From the cell containing the given text, extract its center point as (x, y) coordinate. 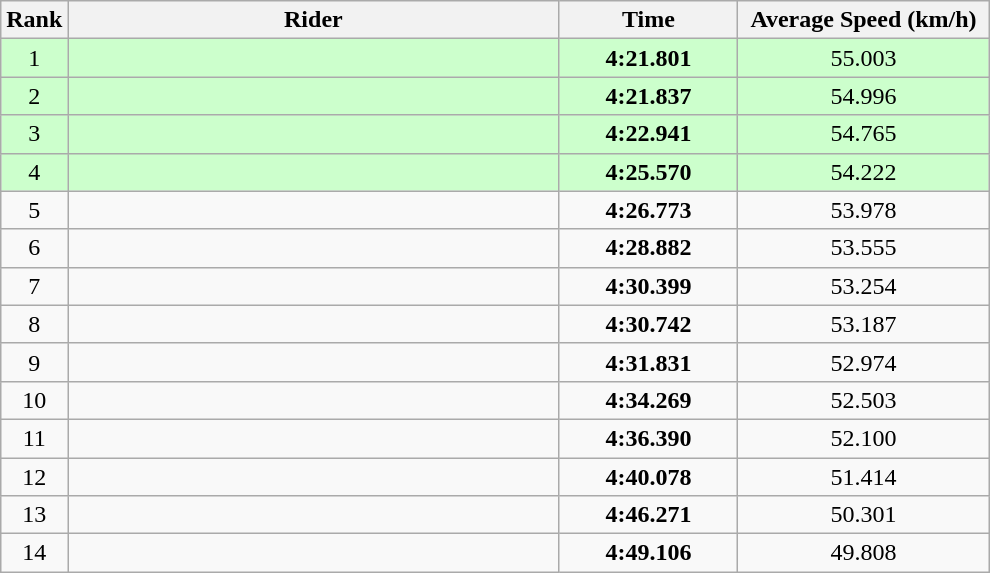
55.003 (864, 58)
54.222 (864, 172)
4:30.399 (648, 286)
4:31.831 (648, 362)
6 (34, 248)
11 (34, 438)
4:30.742 (648, 324)
4:28.882 (648, 248)
49.808 (864, 553)
4:36.390 (648, 438)
1 (34, 58)
53.254 (864, 286)
10 (34, 400)
7 (34, 286)
4:40.078 (648, 477)
54.996 (864, 96)
Average Speed (km/h) (864, 20)
4:22.941 (648, 134)
3 (34, 134)
13 (34, 515)
51.414 (864, 477)
53.978 (864, 210)
14 (34, 553)
9 (34, 362)
5 (34, 210)
4:21.801 (648, 58)
4:34.269 (648, 400)
54.765 (864, 134)
2 (34, 96)
53.187 (864, 324)
52.100 (864, 438)
50.301 (864, 515)
4:26.773 (648, 210)
4 (34, 172)
Time (648, 20)
52.503 (864, 400)
8 (34, 324)
53.555 (864, 248)
4:46.271 (648, 515)
12 (34, 477)
Rank (34, 20)
4:49.106 (648, 553)
4:21.837 (648, 96)
Rider (314, 20)
52.974 (864, 362)
4:25.570 (648, 172)
